Extract the [x, y] coordinate from the center of the cell holding the provided text.  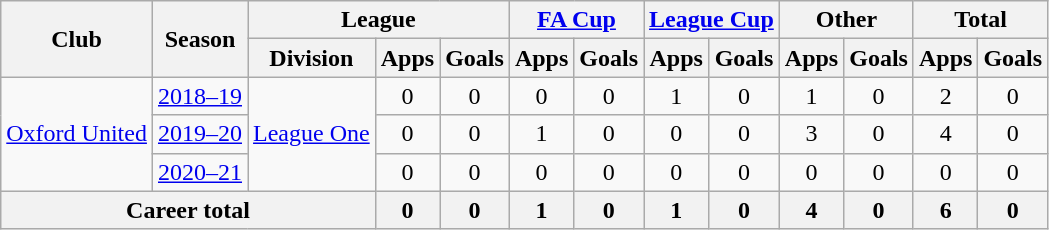
3 [811, 134]
Season [200, 39]
FA Cup [576, 20]
Division [312, 58]
Career total [188, 210]
League [379, 20]
2018–19 [200, 96]
Club [77, 39]
League Cup [712, 20]
Oxford United [77, 134]
League One [312, 134]
2019–20 [200, 134]
Total [980, 20]
2020–21 [200, 172]
Other [846, 20]
6 [945, 210]
2 [945, 96]
